Return the [x, y] coordinate for the center point of the cell that contains the specified text.  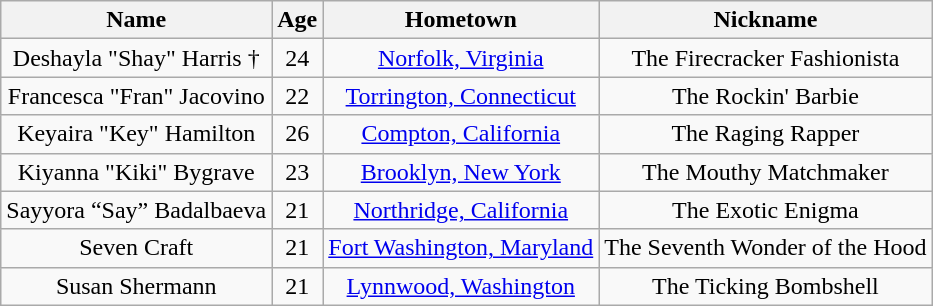
Seven Craft [136, 248]
The Exotic Enigma [766, 210]
The Mouthy Matchmaker [766, 172]
Compton, California [461, 134]
Age [298, 20]
Brooklyn, New York [461, 172]
Keyaira "Key" Hamilton [136, 134]
Francesca "Fran" Jacovino [136, 96]
26 [298, 134]
Hometown [461, 20]
The Ticking Bombshell [766, 286]
The Raging Rapper [766, 134]
The Firecracker Fashionista [766, 58]
Torrington, Connecticut [461, 96]
Susan Shermann [136, 286]
Nickname [766, 20]
24 [298, 58]
Deshayla "Shay" Harris † [136, 58]
Name [136, 20]
Lynnwood, Washington [461, 286]
23 [298, 172]
Sayyora “Say” Badalbaeva [136, 210]
The Seventh Wonder of the Hood [766, 248]
Norfolk, Virginia [461, 58]
Kiyanna "Kiki" Bygrave [136, 172]
Northridge, California [461, 210]
The Rockin' Barbie [766, 96]
22 [298, 96]
Fort Washington, Maryland [461, 248]
